Output the [X, Y] coordinate of the center of the cell containing the given text.  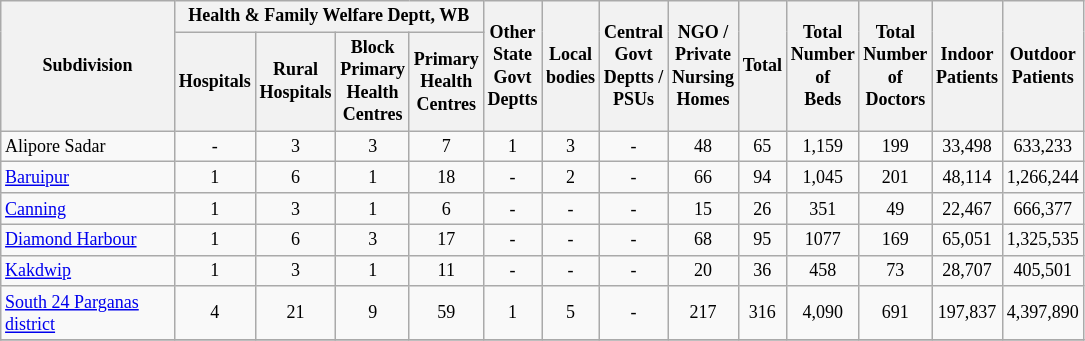
26 [762, 208]
197,837 [968, 313]
20 [704, 270]
169 [896, 240]
458 [822, 270]
NGO /PrivateNursingHomes [704, 66]
9 [373, 313]
633,233 [1042, 146]
TotalNumberofDoctors [896, 66]
691 [896, 313]
201 [896, 178]
94 [762, 178]
4 [214, 313]
BlockPrimaryHealthCentres [373, 82]
South 24 Parganas district [88, 313]
95 [762, 240]
TotalNumberofBeds [822, 66]
405,501 [1042, 270]
217 [704, 313]
IndoorPatients [968, 66]
Alipore Sadar [88, 146]
1,045 [822, 178]
CentralGovtDeptts /PSUs [633, 66]
Hospitals [214, 82]
1,266,244 [1042, 178]
22,467 [968, 208]
17 [446, 240]
Localbodies [571, 66]
33,498 [968, 146]
59 [446, 313]
PrimaryHealthCentres [446, 82]
66 [704, 178]
18 [446, 178]
OtherStateGovtDeptts [512, 66]
Diamond Harbour [88, 240]
11 [446, 270]
1,325,535 [1042, 240]
Kakdwip [88, 270]
Subdivision [88, 66]
RuralHospitals [296, 82]
316 [762, 313]
4,397,890 [1042, 313]
199 [896, 146]
351 [822, 208]
15 [704, 208]
65 [762, 146]
5 [571, 313]
73 [896, 270]
Health & Family Welfare Deptt, WB [328, 16]
1,159 [822, 146]
2 [571, 178]
1077 [822, 240]
49 [896, 208]
666,377 [1042, 208]
OutdoorPatients [1042, 66]
48 [704, 146]
21 [296, 313]
48,114 [968, 178]
36 [762, 270]
Canning [88, 208]
68 [704, 240]
28,707 [968, 270]
Baruipur [88, 178]
4,090 [822, 313]
7 [446, 146]
Total [762, 66]
65,051 [968, 240]
